Capture the cell that displays the provided text and extract its [X, Y] central coordinate. 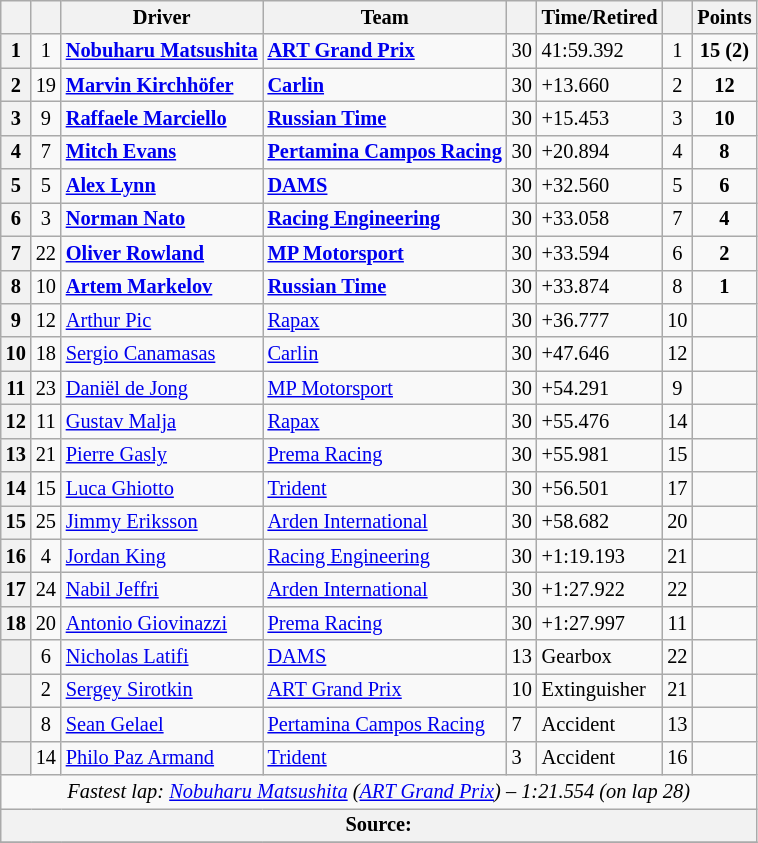
Norman Nato [162, 219]
+1:19.193 [600, 556]
+55.981 [600, 455]
Alex Lynn [162, 186]
Sean Gelael [162, 724]
+54.291 [600, 388]
23 [46, 388]
Jordan King [162, 556]
Source: [379, 825]
Jimmy Eriksson [162, 522]
+56.501 [600, 489]
Points [724, 17]
Antonio Giovinazzi [162, 623]
Luca Ghiotto [162, 489]
+33.058 [600, 219]
41:59.392 [600, 51]
Gearbox [600, 657]
Artem Markelov [162, 287]
Pierre Gasly [162, 455]
+58.682 [600, 522]
+36.777 [600, 320]
Extinguisher [600, 690]
+13.660 [600, 85]
19 [46, 85]
+47.646 [600, 354]
+15.453 [600, 118]
15 (2) [724, 51]
+20.894 [600, 152]
Oliver Rowland [162, 253]
Time/Retired [600, 17]
+33.594 [600, 253]
Sergio Canamasas [162, 354]
Nicholas Latifi [162, 657]
Marvin Kirchhöfer [162, 85]
Team [385, 17]
Daniël de Jong [162, 388]
24 [46, 589]
Gustav Malja [162, 421]
Nobuharu Matsushita [162, 51]
Mitch Evans [162, 152]
Sergey Sirotkin [162, 690]
+55.476 [600, 421]
Raffaele Marciello [162, 118]
Nabil Jeffri [162, 589]
25 [46, 522]
Driver [162, 17]
+1:27.997 [600, 623]
+33.874 [600, 287]
Fastest lap: Nobuharu Matsushita (ART Grand Prix) – 1:21.554 (on lap 28) [379, 791]
+32.560 [600, 186]
Arthur Pic [162, 320]
Philo Paz Armand [162, 758]
+1:27.922 [600, 589]
